Pinpoint the cell where the given text exists, returning its (X, Y) midpoint coordinate. 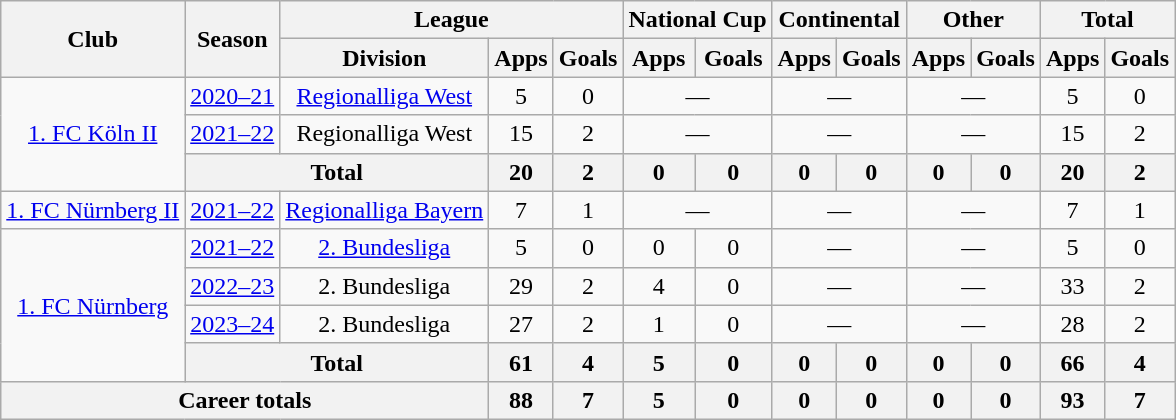
Other (973, 20)
93 (1072, 400)
1. FC Köln II (93, 134)
Season (232, 39)
National Cup (698, 20)
1. FC Nürnberg II (93, 210)
Career totals (245, 400)
29 (521, 286)
27 (521, 324)
2023–24 (232, 324)
66 (1072, 362)
61 (521, 362)
28 (1072, 324)
2022–23 (232, 286)
Continental (839, 20)
Club (93, 39)
88 (521, 400)
Division (384, 58)
League (452, 20)
Regionalliga Bayern (384, 210)
2020–21 (232, 96)
1. FC Nürnberg (93, 305)
33 (1072, 286)
